Locate the cell with the specified text and output its (X, Y) center coordinate. 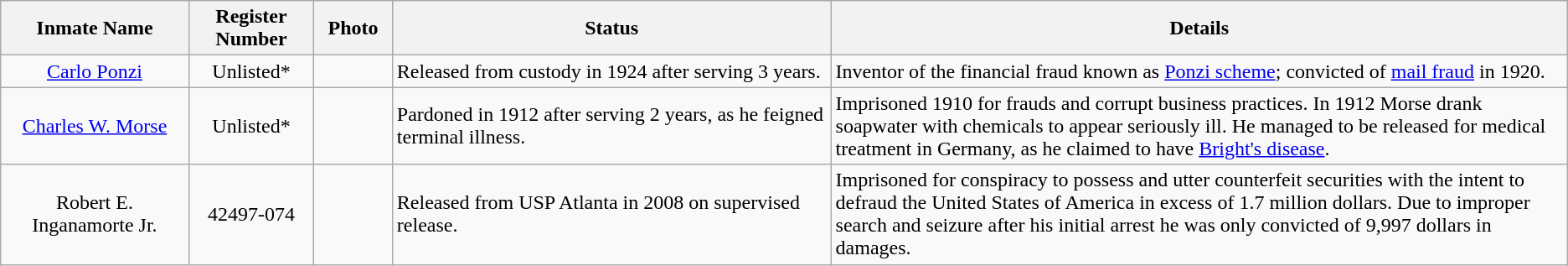
Inventor of the financial fraud known as Ponzi scheme; convicted of mail fraud in 1920. (1199, 71)
Register Number (251, 29)
Status (611, 29)
Details (1199, 29)
Released from custody in 1924 after serving 3 years. (611, 71)
Charles W. Morse (95, 126)
42497-074 (251, 215)
Robert E. Inganamorte Jr. (95, 215)
Carlo Ponzi (95, 71)
Photo (353, 29)
Inmate Name (95, 29)
Released from USP Atlanta in 2008 on supervised release. (611, 215)
Pardoned in 1912 after serving 2 years, as he feigned terminal illness. (611, 126)
